From the cell containing the given text, extract its center point as (X, Y) coordinate. 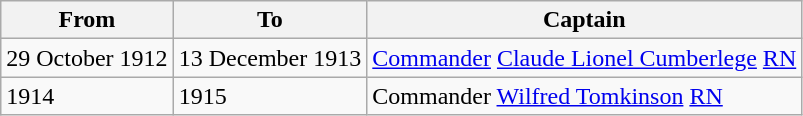
29 October 1912 (87, 58)
From (87, 20)
Captain (584, 20)
To (270, 20)
13 December 1913 (270, 58)
1914 (87, 96)
1915 (270, 96)
Commander Claude Lionel Cumberlege RN (584, 58)
Commander Wilfred Tomkinson RN (584, 96)
